Scan for the cell matching the given text and deliver its [x, y] coordinate at center. 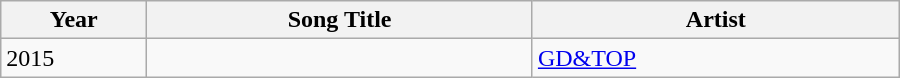
GD&TOP [716, 58]
2015 [74, 58]
Year [74, 20]
Artist [716, 20]
Song Title [340, 20]
